Identify which cell holds the provided text, then report its [X, Y] central coordinate. 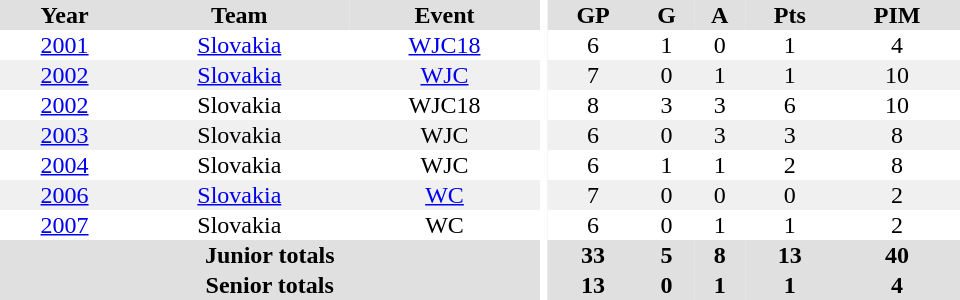
40 [897, 255]
Pts [790, 15]
Senior totals [270, 285]
2003 [64, 135]
Junior totals [270, 255]
2006 [64, 195]
2001 [64, 45]
PIM [897, 15]
GP [593, 15]
2004 [64, 165]
Team [239, 15]
A [720, 15]
5 [666, 255]
33 [593, 255]
Year [64, 15]
Event [445, 15]
2007 [64, 225]
G [666, 15]
